Identify which cell holds the provided text, then report its (X, Y) central coordinate. 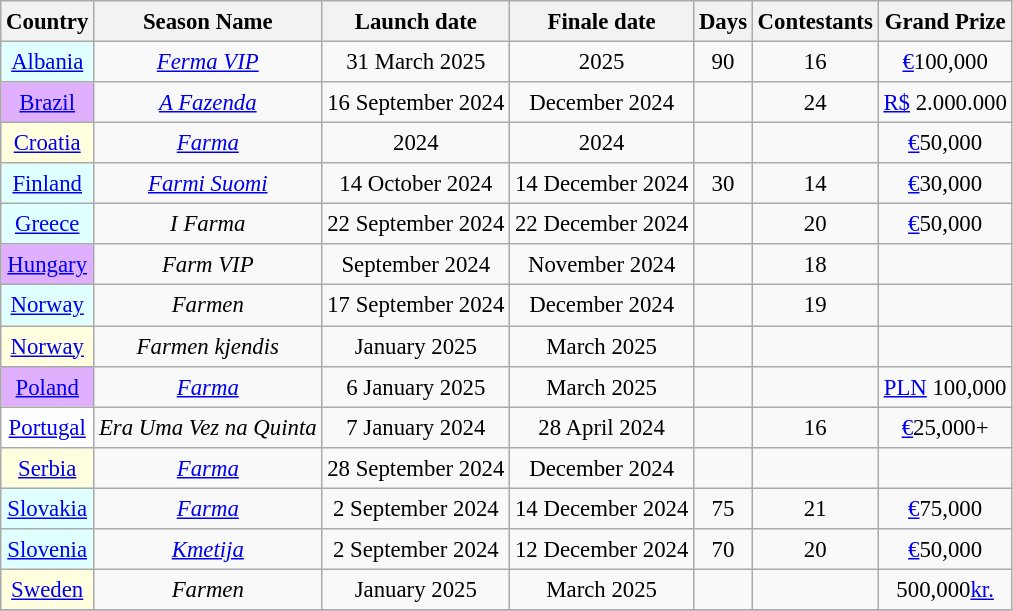
Croatia (48, 144)
Finland (48, 184)
Portugal (48, 428)
2025 (602, 62)
€30,000 (945, 184)
22 December 2024 (602, 224)
90 (724, 62)
Days (724, 22)
Greece (48, 224)
14 October 2024 (416, 184)
16 September 2024 (416, 102)
Grand Prize (945, 22)
24 (815, 102)
Albania (48, 62)
I Farma (208, 224)
€75,000 (945, 508)
Ferma VIP (208, 62)
Kmetija (208, 550)
Contestants (815, 22)
R$ 2.000.000 (945, 102)
7 January 2024 (416, 428)
Hungary (48, 264)
18 (815, 264)
31 March 2025 (416, 62)
28 April 2024 (602, 428)
Poland (48, 386)
500,000kr. (945, 590)
14 (815, 184)
Slovakia (48, 508)
Brazil (48, 102)
75 (724, 508)
Era Uma Vez na Quinta (208, 428)
17 September 2024 (416, 306)
PLN 100,000 (945, 386)
22 September 2024 (416, 224)
Sweden (48, 590)
70 (724, 550)
28 September 2024 (416, 468)
November 2024 (602, 264)
12 December 2024 (602, 550)
Farm VIP (208, 264)
Farmen kjendis (208, 346)
Country (48, 22)
21 (815, 508)
A Fazenda (208, 102)
Launch date (416, 22)
€25,000+ (945, 428)
6 January 2025 (416, 386)
30 (724, 184)
Finale date (602, 22)
Farmi Suomi (208, 184)
€100,000 (945, 62)
September 2024 (416, 264)
Slovenia (48, 550)
Serbia (48, 468)
19 (815, 306)
Season Name (208, 22)
